Determine the (x, y) coordinate at the center of the cell enclosing the given text.  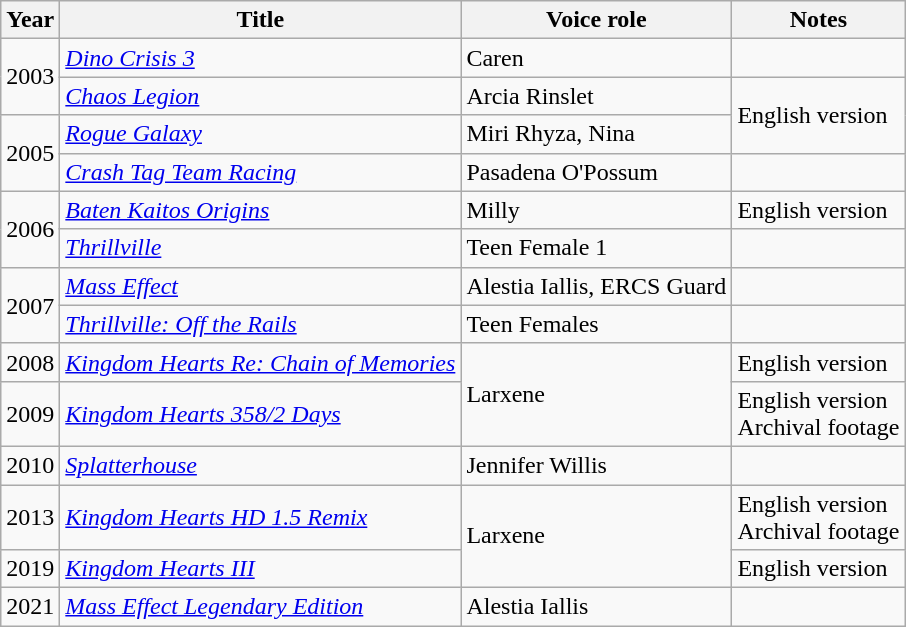
Miri Rhyza, Nina (596, 134)
2005 (30, 153)
Mass Effect Legendary Edition (260, 607)
Teen Females (596, 324)
Voice role (596, 20)
Thrillville (260, 248)
2009 (30, 414)
2007 (30, 305)
Splatterhouse (260, 465)
2006 (30, 229)
Kingdom Hearts III (260, 569)
Notes (818, 20)
Alestia Iallis, ERCS Guard (596, 286)
Jennifer Willis (596, 465)
Dino Crisis 3 (260, 58)
Crash Tag Team Racing (260, 172)
Milly (596, 210)
Baten Kaitos Origins (260, 210)
Caren (596, 58)
Arcia Rinslet (596, 96)
2013 (30, 516)
Kingdom Hearts 358/2 Days (260, 414)
2003 (30, 77)
2008 (30, 362)
Chaos Legion (260, 96)
Thrillville: Off the Rails (260, 324)
2019 (30, 569)
Teen Female 1 (596, 248)
Kingdom Hearts Re: Chain of Memories (260, 362)
Rogue Galaxy (260, 134)
Alestia Iallis (596, 607)
Pasadena O'Possum (596, 172)
Kingdom Hearts HD 1.5 Remix (260, 516)
Year (30, 20)
2021 (30, 607)
2010 (30, 465)
Mass Effect (260, 286)
Title (260, 20)
